Return [x, y] of the center of cell containing provided text 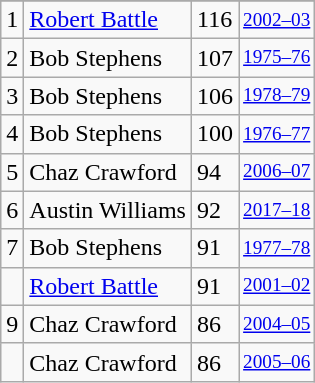
4 [12, 134]
94 [214, 172]
2006–07 [277, 172]
3 [12, 96]
107 [214, 58]
5 [12, 172]
1978–79 [277, 96]
6 [12, 210]
1 [12, 20]
1976–77 [277, 134]
92 [214, 210]
2002–03 [277, 20]
9 [12, 324]
2004–05 [277, 324]
1977–78 [277, 248]
116 [214, 20]
100 [214, 134]
2 [12, 58]
2001–02 [277, 286]
Austin Williams [108, 210]
2017–18 [277, 210]
7 [12, 248]
1975–76 [277, 58]
2005–06 [277, 362]
106 [214, 96]
